Pinpoint the cell where the given text exists, returning its [x, y] midpoint coordinate. 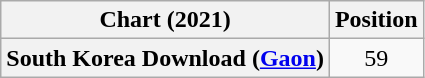
Position [376, 20]
Chart (2021) [166, 20]
59 [376, 58]
South Korea Download (Gaon) [166, 58]
